Detect which cell encompasses the target text, then output its (X, Y) center coordinate. 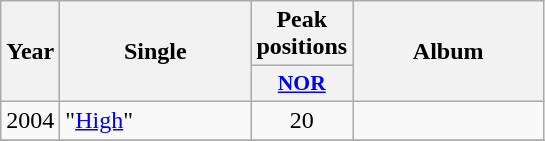
Single (156, 52)
NOR (302, 84)
20 (302, 120)
"High" (156, 120)
Peak positions (302, 34)
Album (448, 52)
2004 (30, 120)
Year (30, 52)
